Return the [X, Y] coordinate for the center point of the cell that contains the specified text.  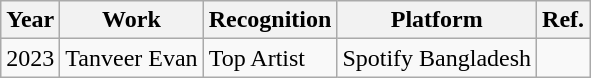
Spotify Bangladesh [437, 58]
Tanveer Evan [132, 58]
2023 [30, 58]
Recognition [270, 20]
Top Artist [270, 58]
Year [30, 20]
Ref. [564, 20]
Work [132, 20]
Platform [437, 20]
